Extract the (x, y) coordinate from the center of the cell holding the provided text.  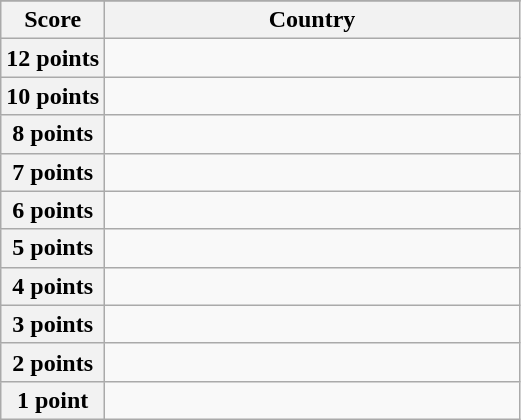
6 points (53, 210)
10 points (53, 96)
12 points (53, 58)
1 point (53, 400)
8 points (53, 134)
5 points (53, 248)
7 points (53, 172)
Country (312, 20)
2 points (53, 362)
4 points (53, 286)
Score (53, 20)
3 points (53, 324)
